Return the [X, Y] coordinate for the center point of the cell that contains the specified text.  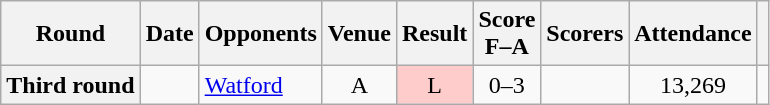
Watford [260, 85]
Date [170, 34]
Third round [70, 85]
A [359, 85]
Venue [359, 34]
0–3 [507, 85]
Scorers [585, 34]
Attendance [693, 34]
L [434, 85]
Opponents [260, 34]
ScoreF–A [507, 34]
Result [434, 34]
Round [70, 34]
13,269 [693, 85]
